Return (X, Y) of the center of cell containing provided text 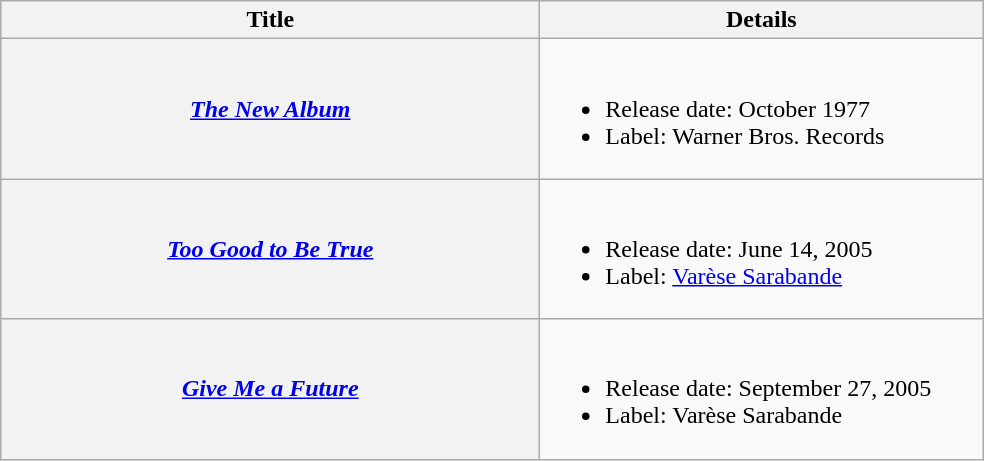
Release date: September 27, 2005Label: Varèse Sarabande (762, 389)
Release date: June 14, 2005Label: Varèse Sarabande (762, 249)
Title (270, 20)
Give Me a Future (270, 389)
Release date: October 1977Label: Warner Bros. Records (762, 109)
Details (762, 20)
The New Album (270, 109)
Too Good to Be True (270, 249)
